For the text-containing cell, return its midpoint in [X, Y] coordinate format. 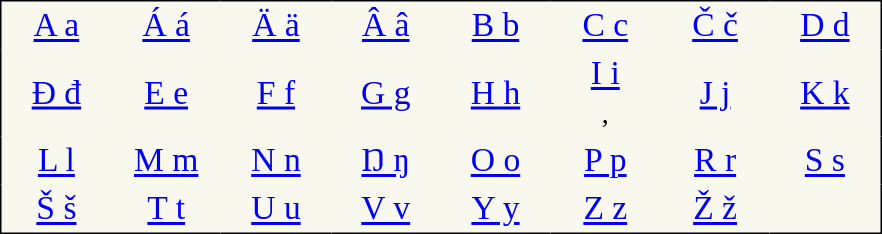
S s [826, 160]
Y y [496, 208]
Z z [605, 208]
Ä ä [276, 26]
Ž ž [715, 208]
E e [166, 94]
V v [386, 208]
T t [166, 208]
K k [826, 94]
H h [496, 94]
M m [166, 160]
J j [715, 94]
Ŋ ŋ [386, 160]
U u [276, 208]
Á á [166, 26]
L l [56, 160]
N n [276, 160]
D d [826, 26]
C c [605, 26]
F f [276, 94]
Đ đ [56, 94]
R r [715, 160]
A a [56, 26]
I i, [605, 94]
P p [605, 160]
Â â [386, 26]
O o [496, 160]
Č č [715, 26]
G g [386, 94]
B b [496, 26]
Š š [56, 208]
